Detect which cell encompasses the target text, then output its (x, y) center coordinate. 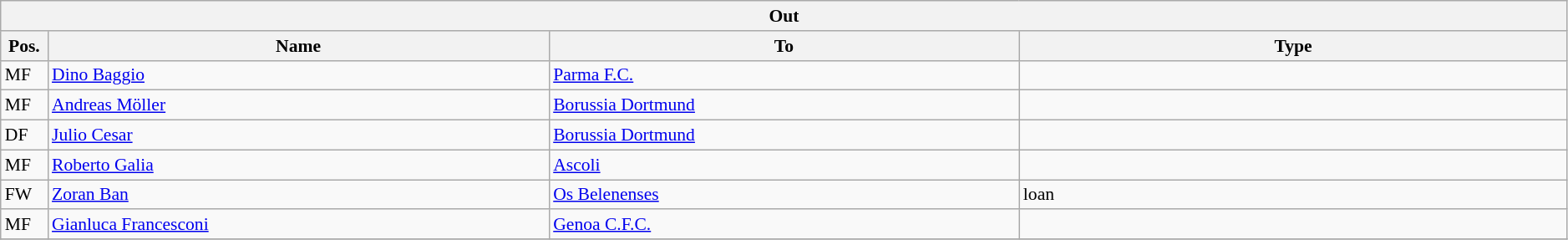
To (784, 46)
Pos. (24, 46)
Genoa C.F.C. (784, 225)
Type (1293, 46)
Ascoli (784, 165)
Out (784, 16)
Julio Cesar (298, 135)
Dino Baggio (298, 75)
Gianluca Francesconi (298, 225)
Parma F.C. (784, 75)
FW (24, 195)
Name (298, 46)
Os Belenenses (784, 195)
Zoran Ban (298, 195)
Roberto Galia (298, 165)
loan (1293, 195)
Andreas Möller (298, 105)
DF (24, 135)
